Pinpoint the cell where the given text exists, returning its (X, Y) midpoint coordinate. 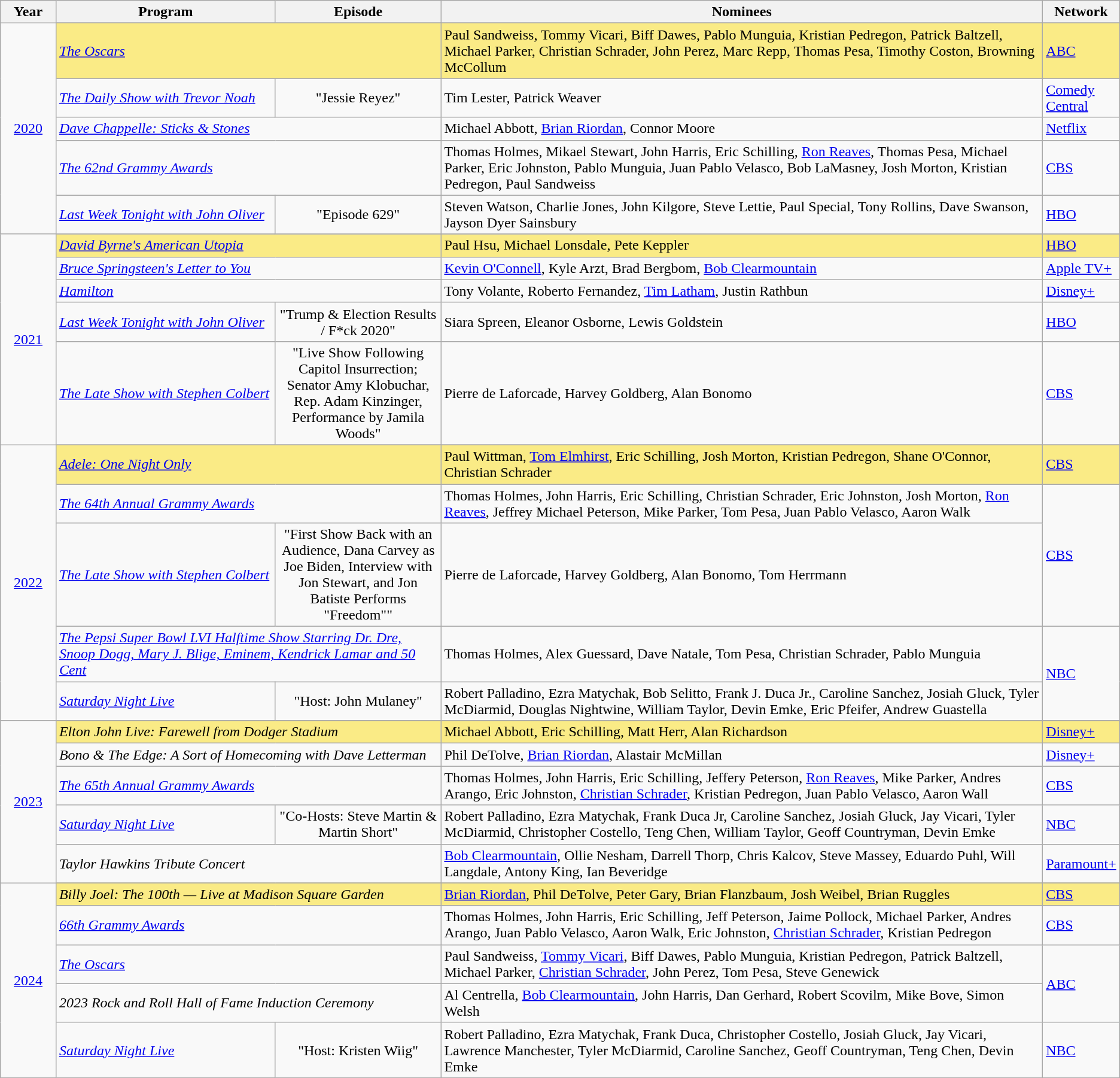
Siara Spreen, Eleanor Osborne, Lewis Goldstein (742, 322)
Pierre de Laforcade, Harvey Goldberg, Alan Bonomo (742, 393)
Billy Joel: The 100th — Live at Madison Square Garden (248, 894)
"Live Show Following Capitol Insurrection; Senator Amy Klobuchar, Rep. Adam Kinzinger, Performance by Jamila Woods" (358, 393)
Thomas Holmes, Alex Guessard, Dave Natale, Tom Pesa, Christian Schrader, Pablo Munguia (742, 654)
The Pepsi Super Bowl LVI Halftime Show Starring Dr. Dre, Snoop Dogg, Mary J. Blige, Eminem, Kendrick Lamar and 50 Cent (248, 654)
66th Grammy Awards (248, 925)
"Trump & Election Results / F*ck 2020" (358, 322)
Al Centrella, Bob Clearmountain, John Harris, Dan Gerhard, Robert Scovilm, Mike Bove, Simon Welsh (742, 1003)
Paul Wittman, Tom Elmhirst, Eric Schilling, Josh Morton, Kristian Pedregon, Shane O'Connor, Christian Schrader (742, 464)
David Byrne's American Utopia (248, 245)
Program (165, 12)
2023 (29, 802)
"Jessie Reyez" (358, 98)
Phil DeTolve, Brian Riordan, Alastair McMillan (742, 755)
Paramount+ (1082, 863)
"First Show Back with an Audience, Dana Carvey as Joe Biden, Interview with Jon Stewart, and Jon Batiste Performs "Freedom"" (358, 575)
Bruce Springsteen's Letter to You (248, 268)
"Co-Hosts: Steve Martin & Martin Short" (358, 825)
2024 (29, 980)
Elton John Live: Farewell from Dodger Stadium (248, 732)
Hamilton (248, 291)
Kevin O'Connell, Kyle Arzt, Brad Bergbom, Bob Clearmountain (742, 268)
Network (1082, 12)
Paul Hsu, Michael Lonsdale, Pete Keppler (742, 245)
The 64th Annual Grammy Awards (248, 503)
Steven Watson, Charlie Jones, John Kilgore, Steve Lettie, Paul Special, Tony Rollins, Dave Swanson, Jayson Dyer Sainsbury (742, 214)
2020 (29, 129)
Brian Riordan, Phil DeTolve, Peter Gary, Brian Flanzbaum, Josh Weibel, Brian Ruggles (742, 894)
Adele: One Night Only (248, 464)
Comedy Central (1082, 98)
Nominees (742, 12)
Bono & The Edge: A Sort of Homecoming with Dave Letterman (248, 755)
"Episode 629" (358, 214)
Apple TV+ (1082, 268)
Taylor Hawkins Tribute Concert (248, 863)
2022 (29, 582)
Episode (358, 12)
Michael Abbott, Brian Riordan, Connor Moore (742, 129)
"Host: John Mulaney" (358, 702)
The 65th Annual Grammy Awards (248, 785)
Netflix (1082, 129)
2021 (29, 339)
Bob Clearmountain, Ollie Nesham, Darrell Thorp, Chris Kalcov, Steve Massey, Eduardo Puhl, Will Langdale, Antony King, Ian Beveridge (742, 863)
Dave Chappelle: Sticks & Stones (248, 129)
The Daily Show with Trevor Noah (165, 98)
Michael Abbott, Eric Schilling, Matt Herr, Alan Richardson (742, 732)
Year (29, 12)
Tony Volante, Roberto Fernandez, Tim Latham, Justin Rathbun (742, 291)
2023 Rock and Roll Hall of Fame Induction Ceremony (248, 1003)
Pierre de Laforcade, Harvey Goldberg, Alan Bonomo, Tom Herrmann (742, 575)
Tim Lester, Patrick Weaver (742, 98)
The 62nd Grammy Awards (248, 168)
"Host: Kristen Wiig" (358, 1050)
